Pinpoint the cell where the given text exists, returning its [X, Y] midpoint coordinate. 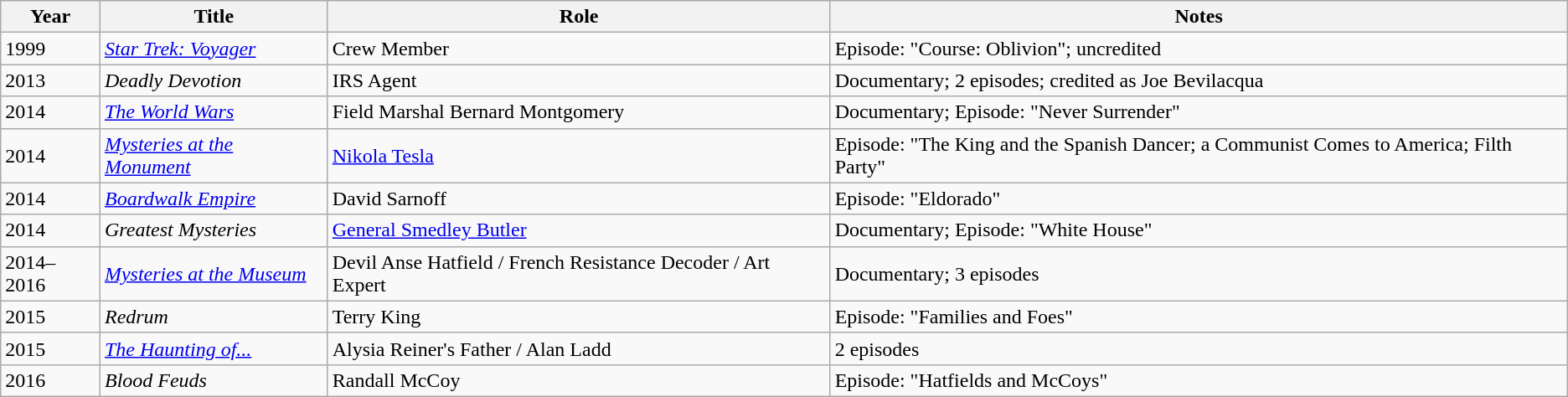
2016 [50, 380]
Greatest Mysteries [214, 230]
2013 [50, 80]
Redrum [214, 317]
Blood Feuds [214, 380]
Title [214, 17]
Mysteries at the Museum [214, 273]
Documentary; Episode: "Never Surrender" [1199, 112]
General Smedley Butler [579, 230]
Terry King [579, 317]
Episode: "Families and Foes" [1199, 317]
2 episodes [1199, 348]
David Sarnoff [579, 198]
Crew Member [579, 49]
Field Marshal Bernard Montgomery [579, 112]
Nikola Tesla [579, 156]
Devil Anse Hatfield / French Resistance Decoder / Art Expert [579, 273]
Role [579, 17]
Documentary; 2 episodes; credited as Joe Bevilacqua [1199, 80]
The World Wars [214, 112]
Deadly Devotion [214, 80]
Episode: "The King and the Spanish Dancer; a Communist Comes to America; Filth Party" [1199, 156]
Notes [1199, 17]
Boardwalk Empire [214, 198]
Documentary; Episode: "White House" [1199, 230]
Star Trek: Voyager [214, 49]
Randall McCoy [579, 380]
Alysia Reiner's Father / Alan Ladd [579, 348]
2014–2016 [50, 273]
Episode: "Eldorado" [1199, 198]
The Haunting of... [214, 348]
Year [50, 17]
1999 [50, 49]
Episode: "Hatfields and McCoys" [1199, 380]
Episode: "Course: Oblivion"; uncredited [1199, 49]
IRS Agent [579, 80]
Mysteries at the Monument [214, 156]
Documentary; 3 episodes [1199, 273]
